Determine the (x, y) coordinate at the center of the cell enclosing the given text.  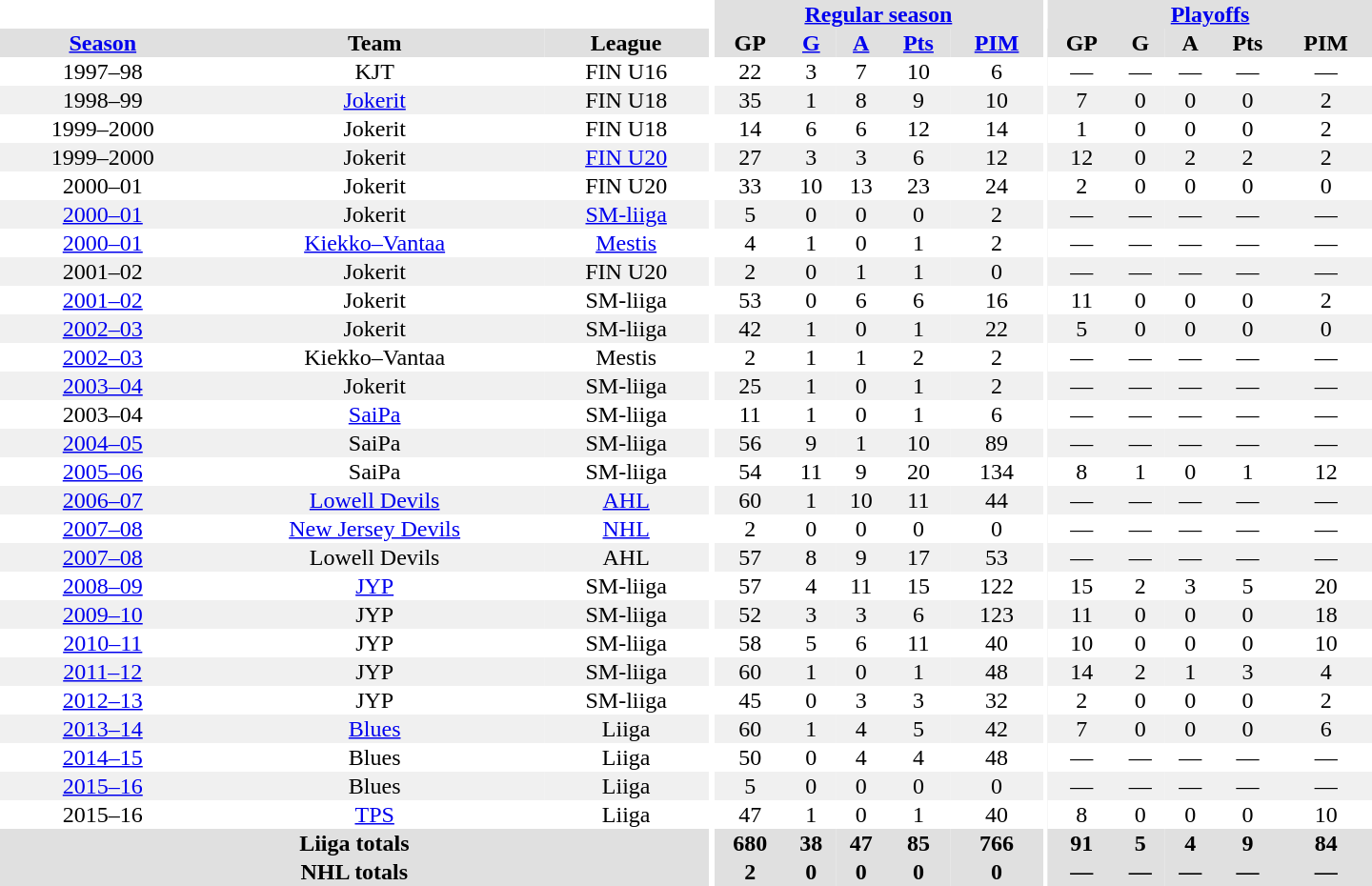
91 (1082, 843)
122 (997, 586)
13 (861, 186)
89 (997, 443)
50 (750, 757)
1998–99 (103, 100)
54 (750, 472)
2005–06 (103, 472)
2006–07 (103, 500)
2013–14 (103, 729)
2012–13 (103, 700)
2008–09 (103, 586)
NHL totals (354, 872)
24 (997, 186)
123 (997, 614)
766 (997, 843)
84 (1326, 843)
23 (918, 186)
FIN U16 (627, 71)
2014–15 (103, 757)
Playoffs (1210, 14)
16 (997, 300)
Regular season (878, 14)
League (627, 43)
680 (750, 843)
85 (918, 843)
KJT (375, 71)
New Jersey Devils (375, 529)
2010–11 (103, 643)
2009–10 (103, 614)
TPS (375, 815)
38 (811, 843)
33 (750, 186)
NHL (627, 529)
134 (997, 472)
17 (918, 557)
18 (1326, 614)
45 (750, 700)
Season (103, 43)
32 (997, 700)
52 (750, 614)
2004–05 (103, 443)
Liiga totals (354, 843)
Team (375, 43)
25 (750, 386)
44 (997, 500)
56 (750, 443)
1997–98 (103, 71)
27 (750, 157)
58 (750, 643)
2011–12 (103, 672)
35 (750, 100)
